For the text-containing cell, return its midpoint in [x, y] coordinate format. 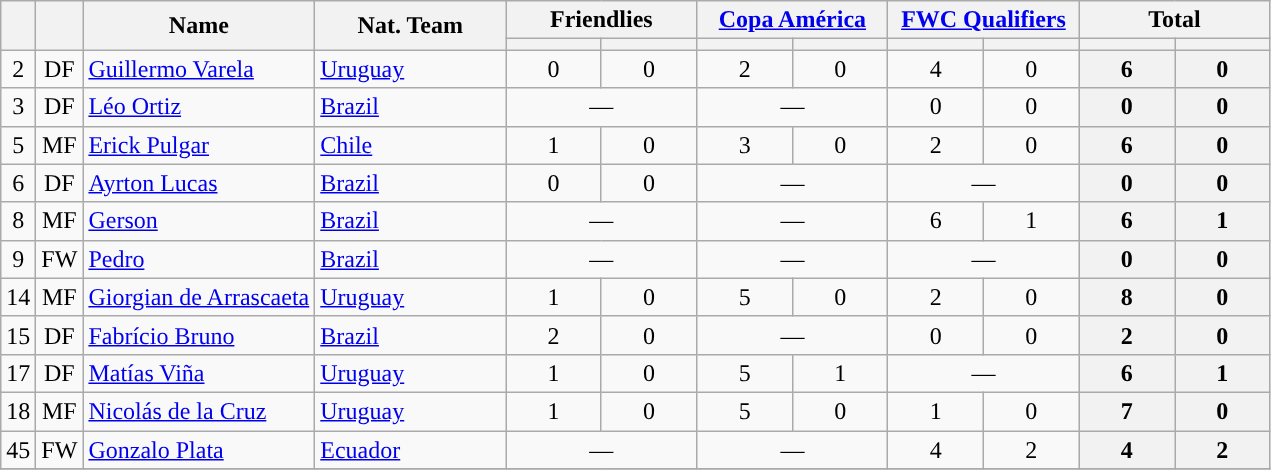
Giorgian de Arrascaeta [199, 297]
Léo Ortiz [199, 107]
Matías Viña [199, 373]
15 [18, 335]
Chile [410, 145]
Copa América [792, 20]
Ecuador [410, 449]
18 [18, 411]
Pedro [199, 259]
9 [18, 259]
45 [18, 449]
14 [18, 297]
7 [1127, 411]
17 [18, 373]
Guillermo Varela [199, 69]
Nat. Team [410, 26]
Ayrton Lucas [199, 183]
FWC Qualifiers [984, 20]
Fabrício Bruno [199, 335]
Erick Pulgar [199, 145]
Gerson [199, 221]
Name [199, 26]
Friendlies [602, 20]
Gonzalo Plata [199, 449]
Nicolás de la Cruz [199, 411]
Total [1174, 20]
